Return the [X, Y] coordinate for the center point of the cell that contains the specified text.  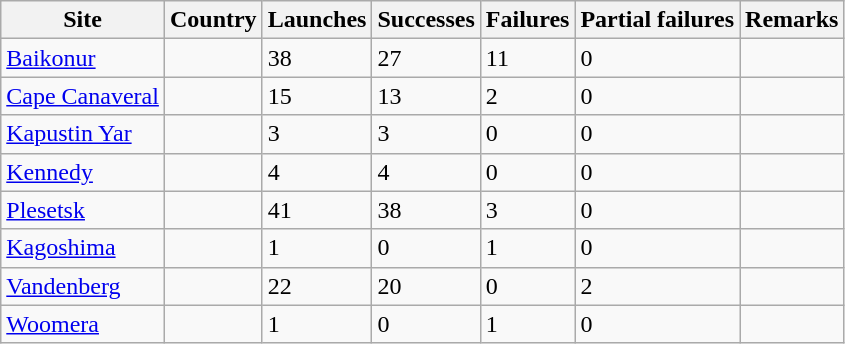
Site [83, 20]
Launches [317, 20]
13 [426, 96]
27 [426, 58]
Kennedy [83, 172]
Kagoshima [83, 248]
Successes [426, 20]
20 [426, 286]
22 [317, 286]
Remarks [792, 20]
Failures [528, 20]
41 [317, 210]
Country [213, 20]
Plesetsk [83, 210]
Vandenberg [83, 286]
Baikonur [83, 58]
Kapustin Yar [83, 134]
Woomera [83, 324]
Partial failures [658, 20]
11 [528, 58]
Cape Canaveral [83, 96]
15 [317, 96]
